Find where the given text appears and provide that cell's center as [X, Y] coordinate. 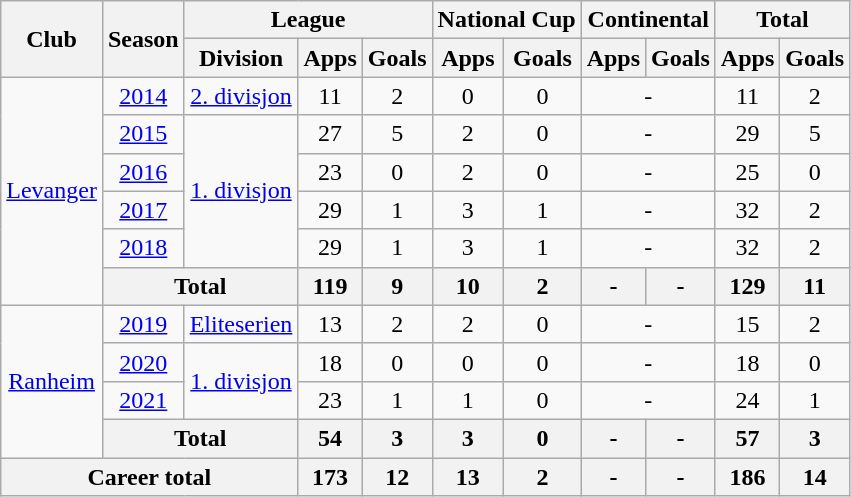
25 [747, 172]
League [308, 20]
Levanger [52, 191]
2015 [143, 134]
2016 [143, 172]
15 [747, 324]
2018 [143, 248]
12 [397, 477]
9 [397, 286]
14 [815, 477]
2020 [143, 362]
2014 [143, 96]
2021 [143, 400]
119 [330, 286]
Eliteserien [241, 324]
173 [330, 477]
Career total [150, 477]
10 [468, 286]
129 [747, 286]
2017 [143, 210]
2. divisjon [241, 96]
Division [241, 58]
Ranheim [52, 381]
57 [747, 438]
186 [747, 477]
National Cup [506, 20]
Continental [648, 20]
24 [747, 400]
Season [143, 39]
27 [330, 134]
54 [330, 438]
2019 [143, 324]
Club [52, 39]
